Capture the cell that displays the provided text and extract its (x, y) central coordinate. 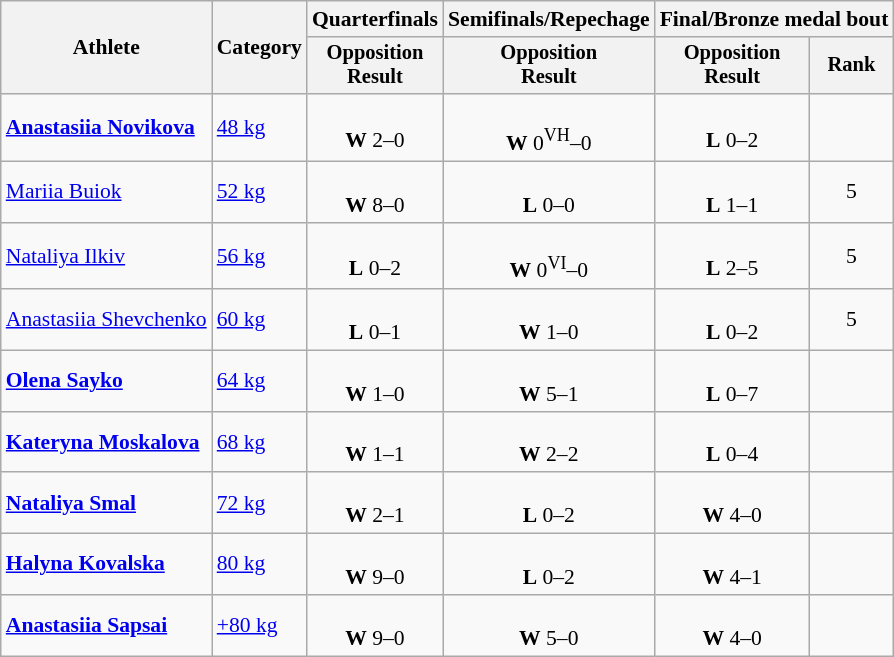
Anastasiia Shevchenko (106, 320)
60 kg (260, 320)
48 kg (260, 128)
Quarterfinals (375, 19)
Olena Sayko (106, 380)
Nataliya Smal (106, 504)
L 0–7 (732, 380)
L 0–1 (375, 320)
W 0VH–0 (549, 128)
Mariia Buiok (106, 192)
W 2–2 (549, 442)
Halyna Kovalska (106, 564)
L 0–4 (732, 442)
L 2–5 (732, 256)
W 0VI–0 (549, 256)
Anastasiia Novikova (106, 128)
Kateryna Moskalova (106, 442)
68 kg (260, 442)
W 2–1 (375, 504)
Semifinals/Repechage (549, 19)
W 8–0 (375, 192)
72 kg (260, 504)
Anastasiia Sapsai (106, 626)
Nataliya Ilkiv (106, 256)
L 0–0 (549, 192)
Athlete (106, 48)
80 kg (260, 564)
W 2–0 (375, 128)
52 kg (260, 192)
64 kg (260, 380)
W 1–1 (375, 442)
56 kg (260, 256)
W 5–0 (549, 626)
L 1–1 (732, 192)
W 4–1 (732, 564)
Rank (852, 66)
Final/Bronze medal bout (774, 19)
W 5–1 (549, 380)
Category (260, 48)
+80 kg (260, 626)
